Locate the cell with the specified text and output its (x, y) center coordinate. 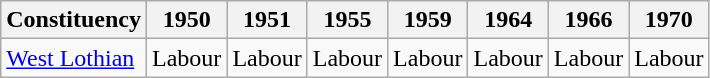
1951 (267, 20)
1959 (428, 20)
Constituency (74, 20)
1955 (347, 20)
West Lothian (74, 58)
1970 (669, 20)
1964 (508, 20)
1950 (186, 20)
1966 (588, 20)
